Search for the cell housing the specified text and yield its (X, Y) center coordinate. 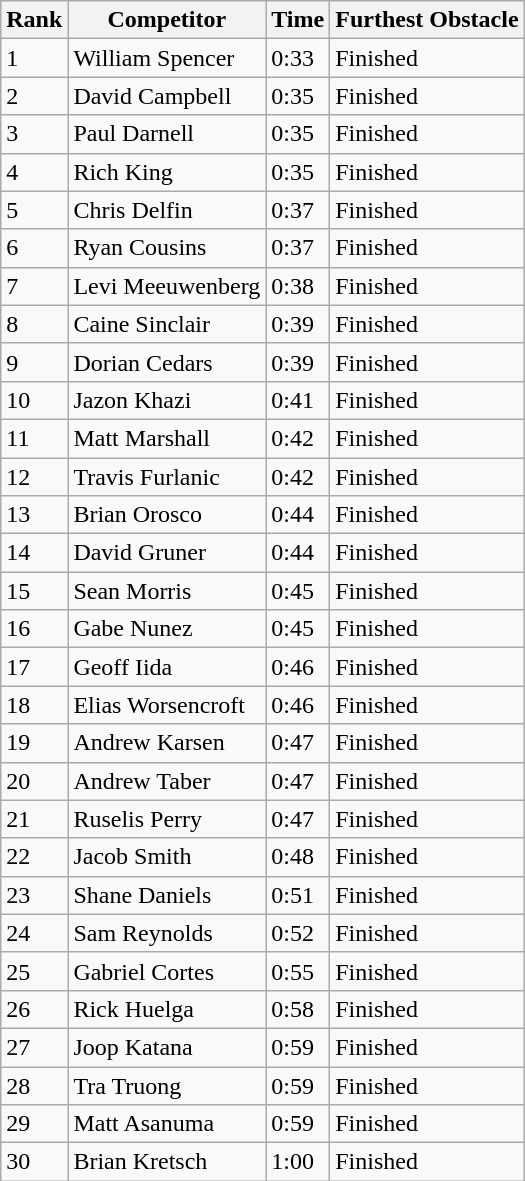
Chris Delfin (167, 210)
9 (34, 362)
16 (34, 629)
Levi Meeuwenberg (167, 286)
Jazon Khazi (167, 400)
23 (34, 895)
1:00 (298, 1162)
Joop Katana (167, 1047)
Geoff Iida (167, 667)
18 (34, 705)
25 (34, 971)
Caine Sinclair (167, 324)
Rank (34, 20)
0:51 (298, 895)
Gabe Nunez (167, 629)
Rich King (167, 172)
Andrew Karsen (167, 743)
3 (34, 134)
29 (34, 1124)
15 (34, 591)
24 (34, 933)
10 (34, 400)
8 (34, 324)
0:55 (298, 971)
19 (34, 743)
Elias Worsencroft (167, 705)
13 (34, 515)
0:52 (298, 933)
Shane Daniels (167, 895)
7 (34, 286)
14 (34, 553)
Ryan Cousins (167, 248)
Ruselis Perry (167, 819)
Paul Darnell (167, 134)
Brian Kretsch (167, 1162)
David Gruner (167, 553)
26 (34, 1009)
0:48 (298, 857)
28 (34, 1085)
Competitor (167, 20)
0:33 (298, 58)
20 (34, 781)
Tra Truong (167, 1085)
5 (34, 210)
William Spencer (167, 58)
4 (34, 172)
Jacob Smith (167, 857)
0:38 (298, 286)
Sam Reynolds (167, 933)
Matt Asanuma (167, 1124)
Rick Huelga (167, 1009)
27 (34, 1047)
Matt Marshall (167, 438)
Time (298, 20)
David Campbell (167, 96)
Andrew Taber (167, 781)
0:58 (298, 1009)
2 (34, 96)
1 (34, 58)
Sean Morris (167, 591)
11 (34, 438)
21 (34, 819)
0:41 (298, 400)
Travis Furlanic (167, 477)
Gabriel Cortes (167, 971)
30 (34, 1162)
6 (34, 248)
22 (34, 857)
Dorian Cedars (167, 362)
Brian Orosco (167, 515)
Furthest Obstacle (427, 20)
17 (34, 667)
12 (34, 477)
